Identify which cell holds the provided text, then report its (X, Y) central coordinate. 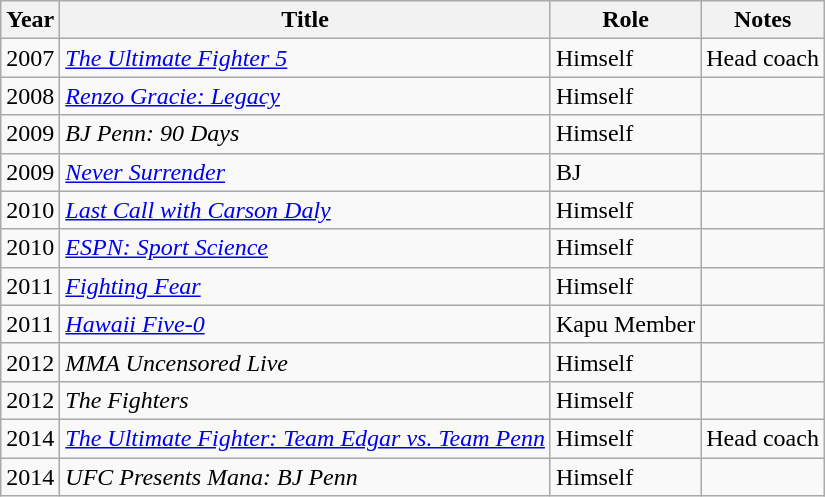
Role (625, 20)
Year (30, 20)
Kapu Member (625, 324)
Hawaii Five-0 (306, 324)
Renzo Gracie: Legacy (306, 96)
2007 (30, 58)
Title (306, 20)
The Ultimate Fighter 5 (306, 58)
2008 (30, 96)
MMA Uncensored Live (306, 362)
The Ultimate Fighter: Team Edgar vs. Team Penn (306, 438)
Never Surrender (306, 172)
ESPN: Sport Science (306, 248)
The Fighters (306, 400)
Last Call with Carson Daly (306, 210)
Fighting Fear (306, 286)
Notes (763, 20)
BJ Penn: 90 Days (306, 134)
BJ (625, 172)
UFC Presents Mana: BJ Penn (306, 477)
